Find where the given text appears and provide that cell's center as [X, Y] coordinate. 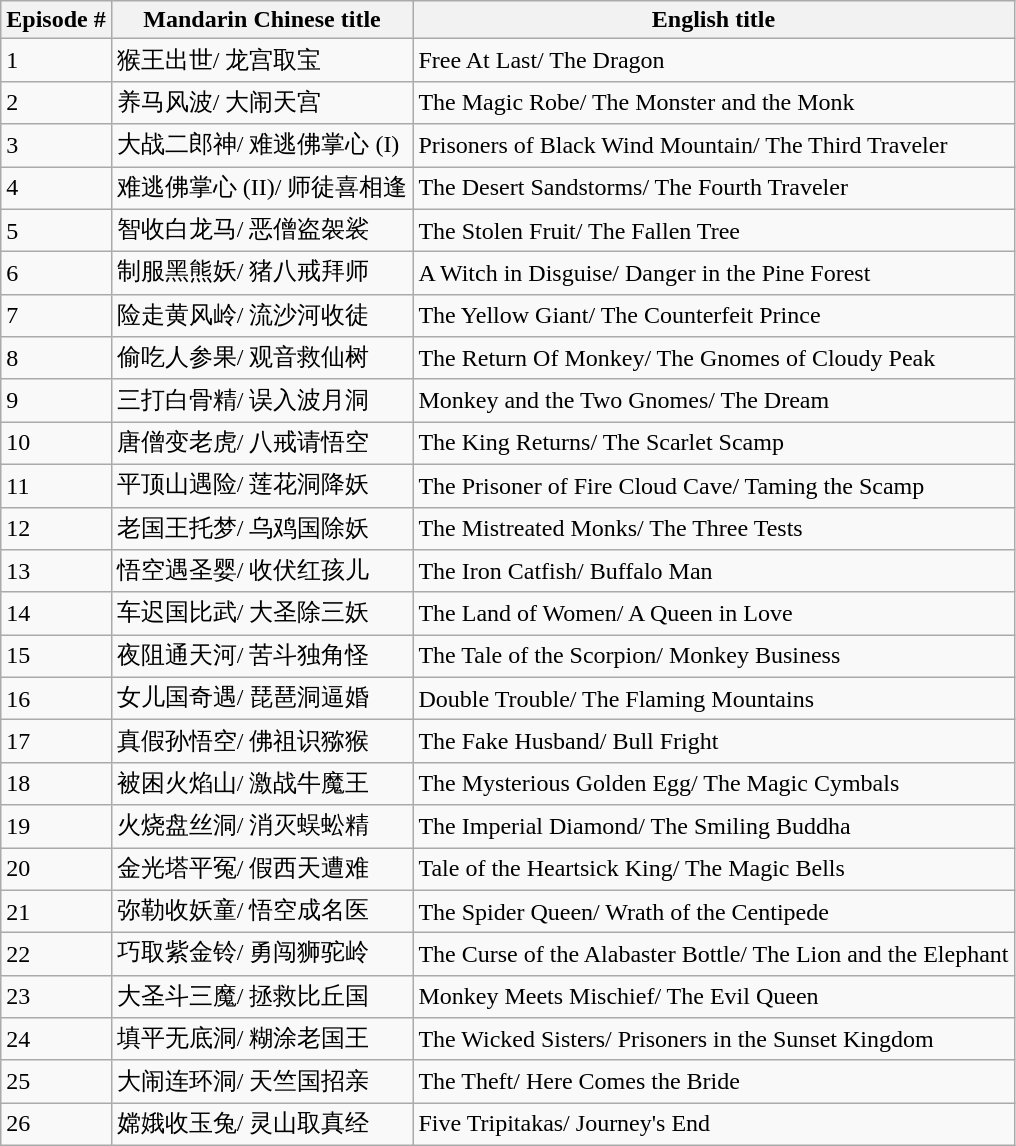
21 [56, 912]
17 [56, 742]
金光塔平冤/ 假西天遭难 [262, 870]
险走黄风岭/ 流沙河收徒 [262, 316]
嫦娥收玉兔/ 灵山取真经 [262, 1124]
平顶山遇险/ 莲花洞降妖 [262, 486]
1 [56, 60]
18 [56, 784]
大圣斗三魔/ 拯救比丘国 [262, 996]
Five Tripitakas/ Journey's End [714, 1124]
The Imperial Diamond/ The Smiling Buddha [714, 826]
Free At Last/ The Dragon [714, 60]
English title [714, 20]
Prisoners of Black Wind Mountain/ The Third Traveler [714, 146]
A Witch in Disguise/ Danger in the Pine Forest [714, 274]
The Land of Women/ A Queen in Love [714, 614]
9 [56, 400]
The Yellow Giant/ The Counterfeit Prince [714, 316]
2 [56, 102]
大闹连环洞/ 天竺国招亲 [262, 1082]
Double Trouble/ The Flaming Mountains [714, 698]
Tale of the Heartsick King/ The Magic Bells [714, 870]
智收白龙马/ 恶僧盗袈裟 [262, 230]
被困火焰山/ 激战牛魔王 [262, 784]
20 [56, 870]
3 [56, 146]
夜阻通天河/ 苦斗独角怪 [262, 656]
Episode # [56, 20]
25 [56, 1082]
Monkey Meets Mischief/ The Evil Queen [714, 996]
24 [56, 1040]
6 [56, 274]
12 [56, 528]
The Theft/ Here Comes the Bride [714, 1082]
The Spider Queen/ Wrath of the Centipede [714, 912]
The Curse of the Alabaster Bottle/ The Lion and the Elephant [714, 954]
难逃佛掌心 (II)/ 师徒喜相逢 [262, 188]
22 [56, 954]
19 [56, 826]
5 [56, 230]
养马风波/ 大闹天宫 [262, 102]
23 [56, 996]
The King Returns/ The Scarlet Scamp [714, 444]
猴王出世/ 龙宫取宝 [262, 60]
三打白骨精/ 误入波月洞 [262, 400]
The Mistreated Monks/ The Three Tests [714, 528]
女儿国奇遇/ 琵琶洞逼婚 [262, 698]
26 [56, 1124]
Monkey and the Two Gnomes/ The Dream [714, 400]
火烧盘丝洞/ 消灭蜈蚣精 [262, 826]
悟空遇圣婴/ 收伏红孩儿 [262, 572]
15 [56, 656]
巧取紫金铃/ 勇闯狮驼岭 [262, 954]
弥勒收妖童/ 悟空成名医 [262, 912]
8 [56, 358]
唐僧变老虎/ 八戒请悟空 [262, 444]
The Tale of the Scorpion/ Monkey Business [714, 656]
The Wicked Sisters/ Prisoners in the Sunset Kingdom [714, 1040]
偷吃人参果/ 观音救仙树 [262, 358]
10 [56, 444]
车迟国比武/ 大圣除三妖 [262, 614]
The Iron Catfish/ Buffalo Man [714, 572]
The Return Of Monkey/ The Gnomes of Cloudy Peak [714, 358]
14 [56, 614]
The Prisoner of Fire Cloud Cave/ Taming the Scamp [714, 486]
The Fake Husband/ Bull Fright [714, 742]
16 [56, 698]
The Magic Robe/ The Monster and the Monk [714, 102]
4 [56, 188]
制服黑熊妖/ 猪八戒拜师 [262, 274]
11 [56, 486]
7 [56, 316]
Mandarin Chinese title [262, 20]
真假孙悟空/ 佛祖识猕猴 [262, 742]
填平无底洞/ 糊涂老国王 [262, 1040]
老国王托梦/ 乌鸡国除妖 [262, 528]
13 [56, 572]
The Stolen Fruit/ The Fallen Tree [714, 230]
The Mysterious Golden Egg/ The Magic Cymbals [714, 784]
大战二郎神/ 难逃佛掌心 (I) [262, 146]
The Desert Sandstorms/ The Fourth Traveler [714, 188]
